From the cell containing the given text, extract its center point as [X, Y] coordinate. 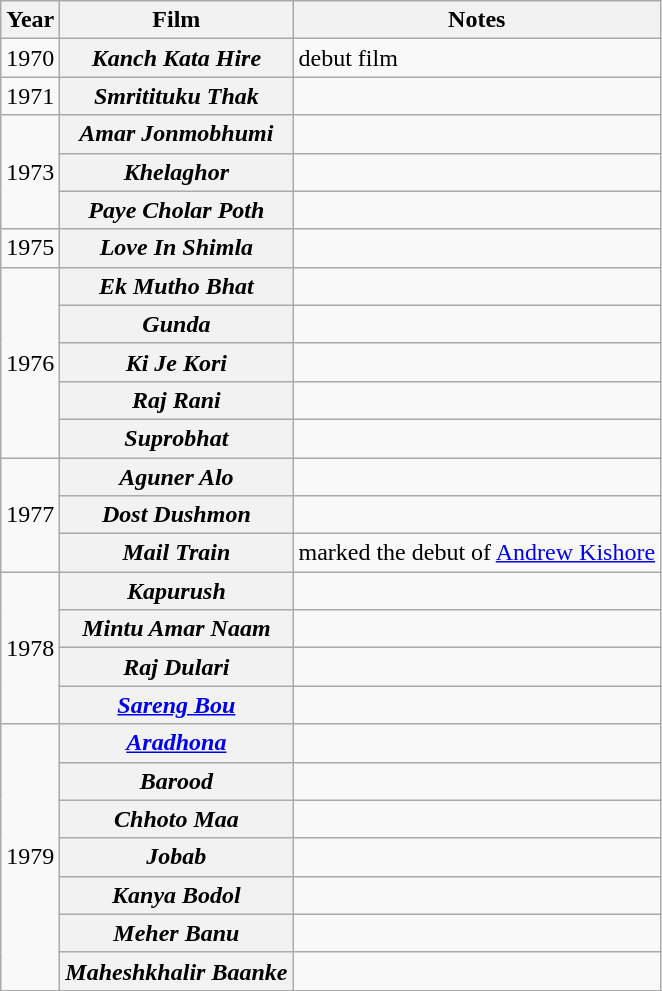
Mintu Amar Naam [176, 629]
1973 [30, 172]
Meher Banu [176, 933]
1978 [30, 648]
1970 [30, 58]
debut film [477, 58]
Dost Dushmon [176, 515]
Year [30, 20]
Kapurush [176, 591]
Aradhona [176, 743]
Gunda [176, 324]
Notes [477, 20]
Aguner Alo [176, 477]
1975 [30, 248]
Raj Dulari [176, 667]
1979 [30, 857]
marked the debut of Andrew Kishore [477, 553]
Love In Shimla [176, 248]
Kanya Bodol [176, 895]
1977 [30, 515]
Barood [176, 781]
1976 [30, 362]
Kanch Kata Hire [176, 58]
Paye Cholar Poth [176, 210]
Chhoto Maa [176, 819]
Jobab [176, 857]
Suprobhat [176, 438]
Ki Je Kori [176, 362]
Mail Train [176, 553]
Film [176, 20]
Sareng Bou [176, 705]
Khelaghor [176, 172]
Smritituku Thak [176, 96]
1971 [30, 96]
Maheshkhalir Baanke [176, 971]
Raj Rani [176, 400]
Amar Jonmobhumi [176, 134]
Ek Mutho Bhat [176, 286]
